Scan for the cell matching the given text and deliver its (x, y) coordinate at center. 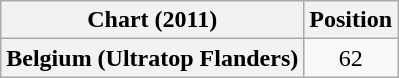
62 (351, 58)
Chart (2011) (152, 20)
Belgium (Ultratop Flanders) (152, 58)
Position (351, 20)
